Determine the [x, y] coordinate at the center of the cell enclosing the given text.  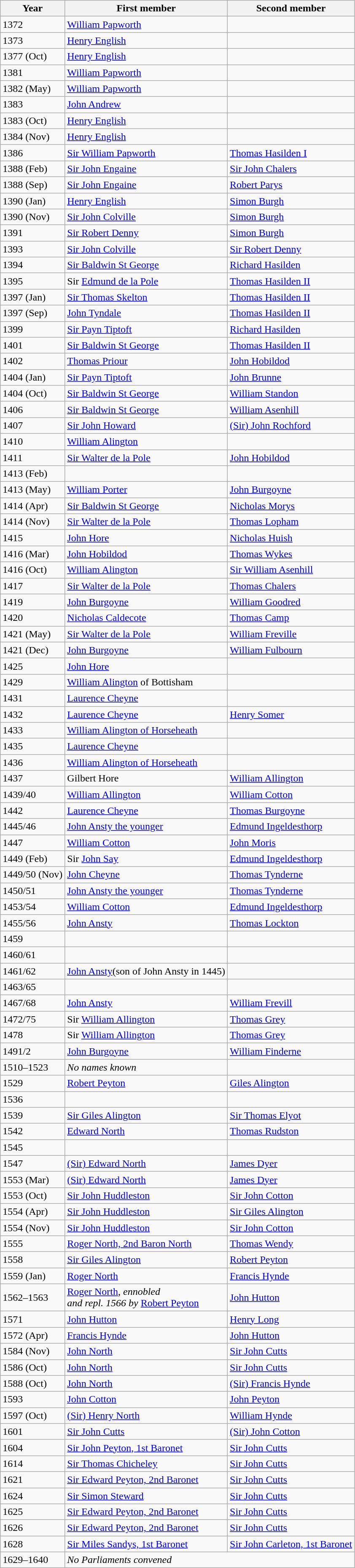
1390 (Nov) [33, 217]
William Freville [291, 634]
John Peyton [291, 1399]
1395 [33, 281]
Thomas Wykes [291, 554]
1372 [33, 24]
1417 [33, 586]
1453/54 [33, 907]
Year [33, 8]
Thomas Lockton [291, 923]
Roger North [146, 1276]
1429 [33, 682]
1491/2 [33, 1051]
Thomas Burgoyne [291, 811]
1445/46 [33, 827]
1449/50 (Nov) [33, 875]
1628 [33, 1544]
William Asenhill [291, 409]
1621 [33, 1479]
1391 [33, 233]
William Fulbourn [291, 650]
1624 [33, 1496]
1558 [33, 1260]
Sir William Asenhill [291, 570]
John Cheyne [146, 875]
1614 [33, 1463]
1393 [33, 249]
1421 (Dec) [33, 650]
1542 [33, 1131]
No names known [146, 1067]
1571 [33, 1319]
1373 [33, 40]
Roger North, ennobled and repl. 1566 by Robert Peyton [146, 1297]
1597 (Oct) [33, 1415]
Sir John Peyton, 1st Baronet [146, 1447]
Thomas Wendy [291, 1244]
1593 [33, 1399]
John Ansty(son of John Ansty in 1445) [146, 971]
1467/68 [33, 1003]
1414 (Nov) [33, 522]
1536 [33, 1099]
1436 [33, 763]
First member [146, 8]
Gilbert Hore [146, 779]
1626 [33, 1528]
Thomas Priour [146, 361]
1383 (Oct) [33, 121]
1421 (May) [33, 634]
Thomas Hasilden I [291, 153]
1401 [33, 345]
1455/56 [33, 923]
1547 [33, 1163]
William Alington of Bottisham [146, 682]
1410 [33, 441]
1419 [33, 602]
1629–1640 [33, 1560]
1432 [33, 714]
John Brunne [291, 377]
Nicholas Huish [291, 538]
1586 (Oct) [33, 1367]
1435 [33, 746]
Thomas Rudston [291, 1131]
1553 (Oct) [33, 1195]
1572 (Apr) [33, 1335]
1472/75 [33, 1019]
1588 (Oct) [33, 1383]
1394 [33, 265]
1416 (Oct) [33, 570]
Edward North [146, 1131]
1425 [33, 666]
Nicholas Morys [291, 506]
1459 [33, 939]
1399 [33, 329]
1450/51 [33, 891]
Sir Edmund de la Pole [146, 281]
1539 [33, 1115]
John Moris [291, 843]
William Finderne [291, 1051]
John Cotton [146, 1399]
1604 [33, 1447]
Robert Parys [291, 185]
1439/40 [33, 795]
1386 [33, 153]
John Andrew [146, 105]
1407 [33, 425]
(Sir) John Rochford [291, 425]
1478 [33, 1035]
(Sir) Francis Hynde [291, 1383]
Thomas Chalers [291, 586]
1625 [33, 1512]
1406 [33, 409]
1414 (Apr) [33, 506]
No Parliaments convened [210, 1560]
1449 (Feb) [33, 859]
1390 (Jan) [33, 201]
1437 [33, 779]
1553 (Mar) [33, 1179]
Sir Thomas Elyot [291, 1115]
1510–1523 [33, 1067]
(Sir) John Cotton [291, 1431]
1463/65 [33, 987]
1555 [33, 1244]
Roger North, 2nd Baron North [146, 1244]
1601 [33, 1431]
1404 (Jan) [33, 377]
1584 (Nov) [33, 1351]
William Standon [291, 393]
Sir William Papworth [146, 153]
1413 (May) [33, 490]
1554 (Apr) [33, 1211]
1402 [33, 361]
1559 (Jan) [33, 1276]
1433 [33, 730]
John Tyndale [146, 313]
Giles Alington [291, 1083]
1413 (Feb) [33, 474]
1562–1563 [33, 1297]
(Sir) Henry North [146, 1415]
1460/61 [33, 955]
1461/62 [33, 971]
1442 [33, 811]
William Hynde [291, 1415]
Sir John Chalers [291, 169]
Sir John Say [146, 859]
1416 (Mar) [33, 554]
1397 (Sep) [33, 313]
William Frevill [291, 1003]
1431 [33, 698]
1388 (Feb) [33, 169]
1384 (Nov) [33, 137]
1383 [33, 105]
Sir Miles Sandys, 1st Baronet [146, 1544]
Thomas Camp [291, 618]
Sir Simon Steward [146, 1496]
William Goodred [291, 602]
Nicholas Caldecote [146, 618]
1545 [33, 1147]
1447 [33, 843]
Henry Long [291, 1319]
1529 [33, 1083]
Sir John Carleton, 1st Baronet [291, 1544]
1377 (Oct) [33, 56]
1554 (Nov) [33, 1228]
William Porter [146, 490]
1381 [33, 72]
Henry Somer [291, 714]
Sir Thomas Skelton [146, 297]
1415 [33, 538]
1388 (Sep) [33, 185]
1404 (Oct) [33, 393]
Sir Thomas Chicheley [146, 1463]
1420 [33, 618]
Sir John Howard [146, 425]
Thomas Lopham [291, 522]
Second member [291, 8]
1397 (Jan) [33, 297]
1411 [33, 457]
1382 (May) [33, 89]
